Extract the [x, y] coordinate from the center of the cell holding the provided text.  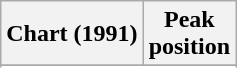
Peakposition [189, 34]
Chart (1991) [72, 34]
